Find where the given text appears and provide that cell's center as (x, y) coordinate. 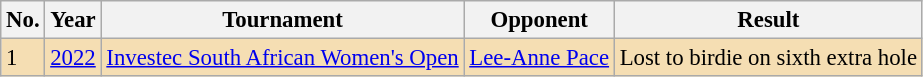
Year (73, 20)
1 (23, 58)
Tournament (282, 20)
2022 (73, 58)
Result (768, 20)
Opponent (539, 20)
Lost to birdie on sixth extra hole (768, 58)
No. (23, 20)
Investec South African Women's Open (282, 58)
Lee-Anne Pace (539, 58)
